Scan for the cell matching the given text and deliver its [X, Y] coordinate at center. 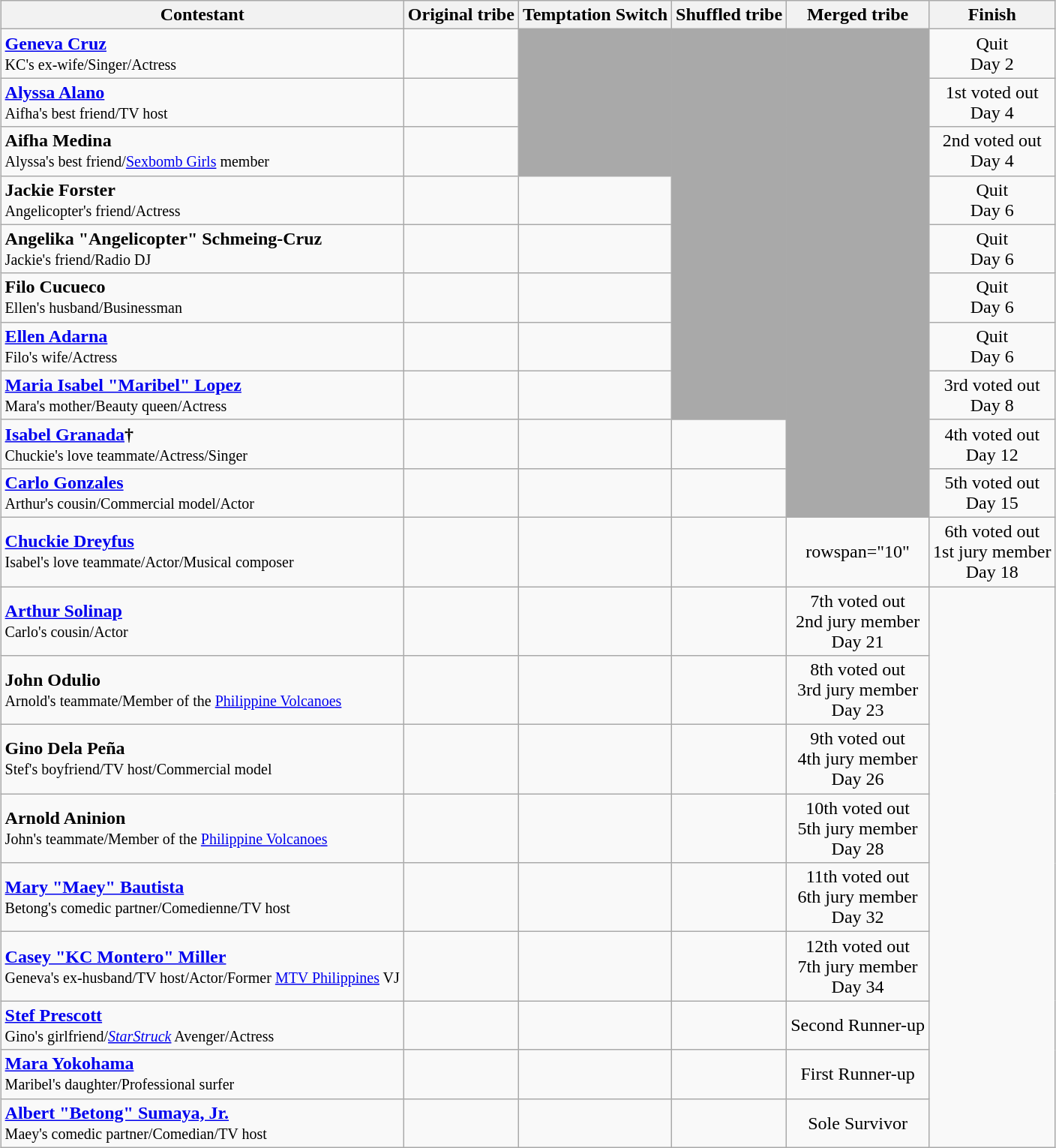
Contestant [202, 15]
Arthur SolinapCarlo's cousin/Actor [202, 621]
2nd voted outDay 4 [992, 152]
Merged tribe [858, 15]
Jackie ForsterAngelicopter's friend/Actress [202, 200]
Mary "Maey" BautistaBetong's comedic partner/Comedienne/TV host [202, 897]
8th voted out3rd jury memberDay 23 [858, 690]
1st voted outDay 4 [992, 102]
10th voted out5th jury memberDay 28 [858, 828]
QuitDay 2 [992, 54]
11th voted out6th jury memberDay 32 [858, 897]
3rd voted outDay 8 [992, 395]
Chuckie DreyfusIsabel's love teammate/Actor/Musical composer [202, 551]
Ellen AdarnaFilo's wife/Actress [202, 347]
Casey "KC Montero" MillerGeneva's ex-husband/TV host/Actor/Former MTV Philippines VJ [202, 966]
Original tribe [460, 15]
5th voted outDay 15 [992, 492]
Carlo GonzalesArthur's cousin/Commercial model/Actor [202, 492]
Alyssa AlanoAifha's best friend/TV host [202, 102]
Sole Survivor [858, 1122]
Finish [992, 15]
Angelika "Angelicopter" Schmeing-CruzJackie's friend/Radio DJ [202, 249]
rowspan="10" [858, 551]
Geneva CruzKC's ex-wife/Singer/Actress [202, 54]
4th voted outDay 12 [992, 444]
Stef PrescottGino's girlfriend/StarStruck Avenger/Actress [202, 1025]
7th voted out2nd jury memberDay 21 [858, 621]
John OdulioArnold's teammate/Member of the Philippine Volcanoes [202, 690]
9th voted out4th jury memberDay 26 [858, 759]
Second Runner-up [858, 1025]
First Runner-up [858, 1074]
Mara YokohamaMaribel's daughter/Professional surfer [202, 1074]
Filo CucuecoEllen's husband/Businessman [202, 297]
Aifha MedinaAlyssa's best friend/Sexbomb Girls member [202, 152]
Gino Dela PeñaStef's boyfriend/TV host/Commercial model [202, 759]
Maria Isabel "Maribel" LopezMara's mother/Beauty queen/Actress [202, 395]
Albert "Betong" Sumaya, Jr.Maey's comedic partner/Comedian/TV host [202, 1122]
12th voted out7th jury memberDay 34 [858, 966]
Isabel Granada†Chuckie's love teammate/Actress/Singer [202, 444]
Shuffled tribe [729, 15]
Temptation Switch [595, 15]
6th voted out1st jury memberDay 18 [992, 551]
Arnold AninionJohn's teammate/Member of the Philippine Volcanoes [202, 828]
